Return the [X, Y] coordinate for the center point of the cell that contains the specified text.  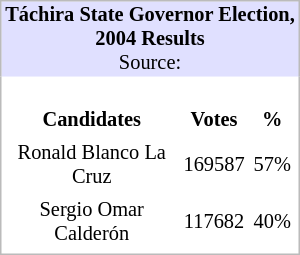
Votes [214, 120]
Ronald Blanco La Cruz [91, 164]
40% [272, 222]
169587 [214, 164]
Táchira State Governor Election, 2004 ResultsSource: [150, 39]
117682 [214, 222]
Candidates [91, 120]
Candidates Votes % Ronald Blanco La Cruz 169587 57% Sergio Omar Calderón 117682 40% [150, 165]
57% [272, 164]
% [272, 120]
Sergio Omar Calderón [91, 222]
